For the text-containing cell, return its midpoint in [x, y] coordinate format. 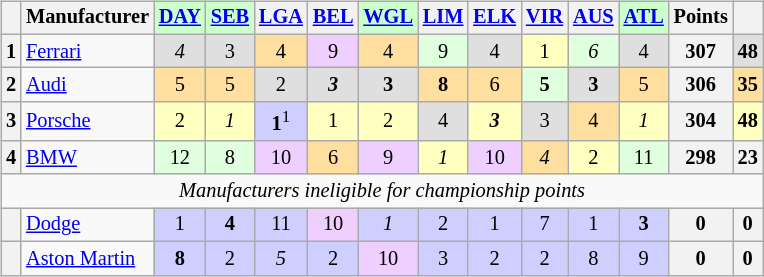
Dodge [88, 225]
LIM [443, 18]
LGA [281, 18]
304 [701, 122]
Points [701, 18]
Manufacturers ineligible for championship points [382, 191]
Aston Martin [88, 259]
DAY [180, 18]
307 [701, 51]
298 [701, 158]
VIR [544, 18]
Ferrari [88, 51]
12 [180, 158]
35 [748, 85]
Porsche [88, 122]
AUS [593, 18]
23 [748, 158]
BMW [88, 158]
7 [544, 225]
WGL [388, 18]
Manufacturer [88, 18]
BEL [333, 18]
306 [701, 85]
SEB [230, 18]
ELK [494, 18]
ATL [644, 18]
Audi [88, 85]
